Return [x, y] of the center of cell containing provided text 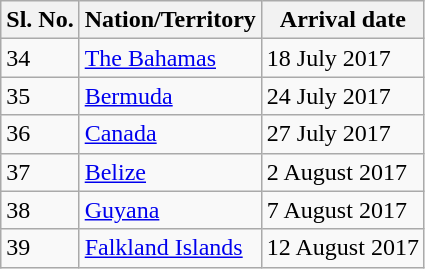
39 [40, 248]
Guyana [170, 210]
24 July 2017 [342, 96]
The Bahamas [170, 58]
34 [40, 58]
38 [40, 210]
18 July 2017 [342, 58]
2 August 2017 [342, 172]
Falkland Islands [170, 248]
Arrival date [342, 20]
Nation/Territory [170, 20]
Canada [170, 134]
7 August 2017 [342, 210]
35 [40, 96]
12 August 2017 [342, 248]
Bermuda [170, 96]
37 [40, 172]
36 [40, 134]
Sl. No. [40, 20]
Belize [170, 172]
27 July 2017 [342, 134]
